Determine the [x, y] coordinate at the center of the cell enclosing the given text.  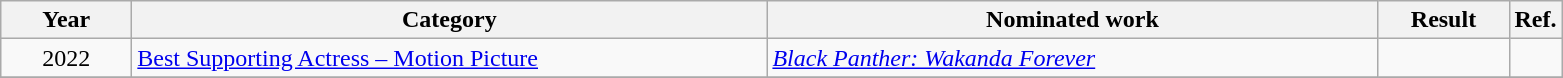
2022 [66, 58]
Nominated work [1072, 20]
Ref. [1536, 20]
Black Panther: Wakanda Forever [1072, 58]
Category [450, 20]
Best Supporting Actress – Motion Picture [450, 58]
Year [66, 20]
Result [1444, 20]
